Pinpoint the cell where the given text exists, returning its (X, Y) midpoint coordinate. 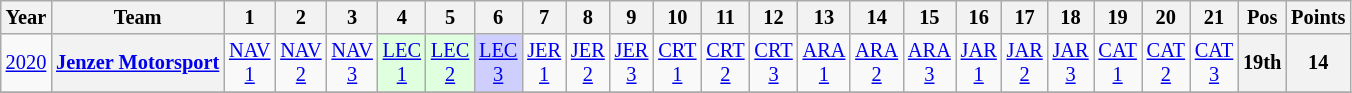
CAT2 (1166, 63)
CAT1 (1118, 63)
Year (26, 17)
JAR2 (1025, 63)
JAR3 (1071, 63)
21 (1214, 17)
ARA3 (930, 63)
Pos (1262, 17)
LEC1 (402, 63)
17 (1025, 17)
12 (773, 17)
1 (250, 17)
LEC3 (498, 63)
9 (632, 17)
ARA2 (876, 63)
2 (300, 17)
18 (1071, 17)
JER3 (632, 63)
4 (402, 17)
LEC2 (450, 63)
JER1 (544, 63)
11 (725, 17)
19th (1262, 63)
JER2 (588, 63)
7 (544, 17)
Jenzer Motorsport (138, 63)
NAV3 (352, 63)
Points (1318, 17)
JAR1 (979, 63)
CRT2 (725, 63)
16 (979, 17)
6 (498, 17)
15 (930, 17)
CRT1 (677, 63)
ARA1 (824, 63)
10 (677, 17)
2020 (26, 63)
NAV2 (300, 63)
CAT3 (1214, 63)
NAV1 (250, 63)
5 (450, 17)
3 (352, 17)
20 (1166, 17)
13 (824, 17)
CRT3 (773, 63)
8 (588, 17)
Team (138, 17)
19 (1118, 17)
